Locate the cell with the specified text and output its [X, Y] center coordinate. 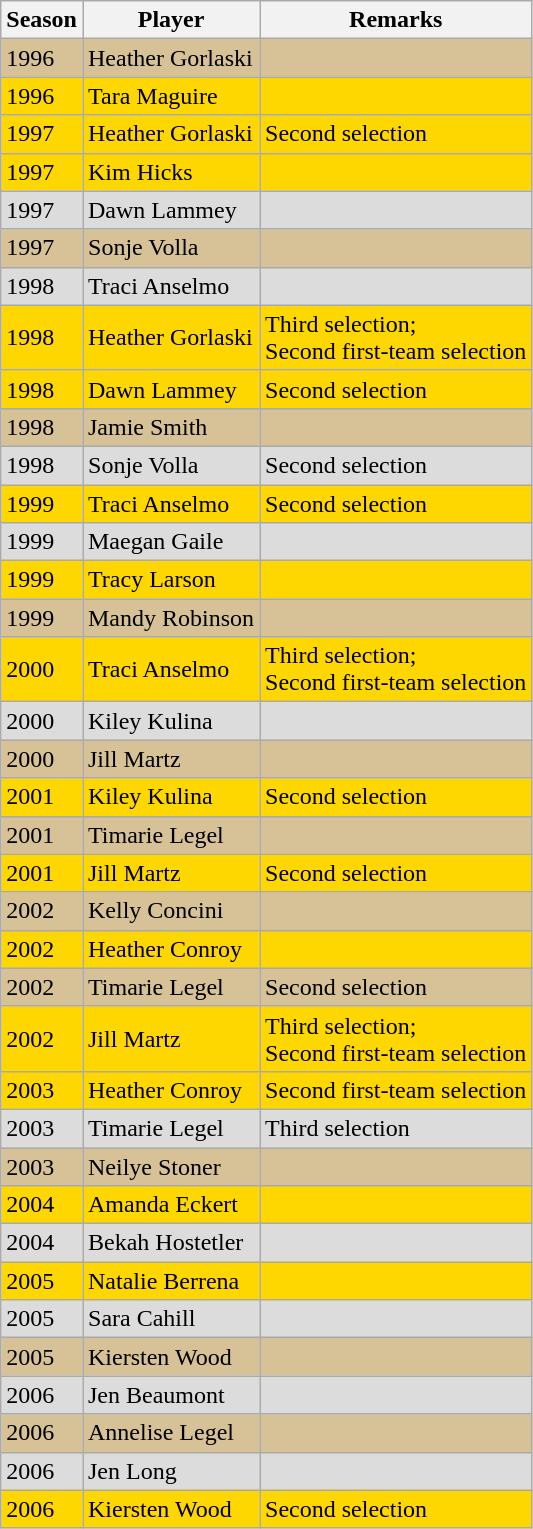
Season [42, 20]
Jamie Smith [170, 427]
Mandy Robinson [170, 618]
Jen Beaumont [170, 1395]
Second first-team selection [396, 1090]
Natalie Berrena [170, 1281]
Tara Maguire [170, 96]
Player [170, 20]
Kelly Concini [170, 911]
Third selection [396, 1128]
Maegan Gaile [170, 542]
Kim Hicks [170, 172]
Neilye Stoner [170, 1167]
Sara Cahill [170, 1319]
Annelise Legel [170, 1433]
Amanda Eckert [170, 1205]
Tracy Larson [170, 580]
Bekah Hostetler [170, 1243]
Jen Long [170, 1471]
Remarks [396, 20]
